Locate the cell with the specified text and output its (x, y) center coordinate. 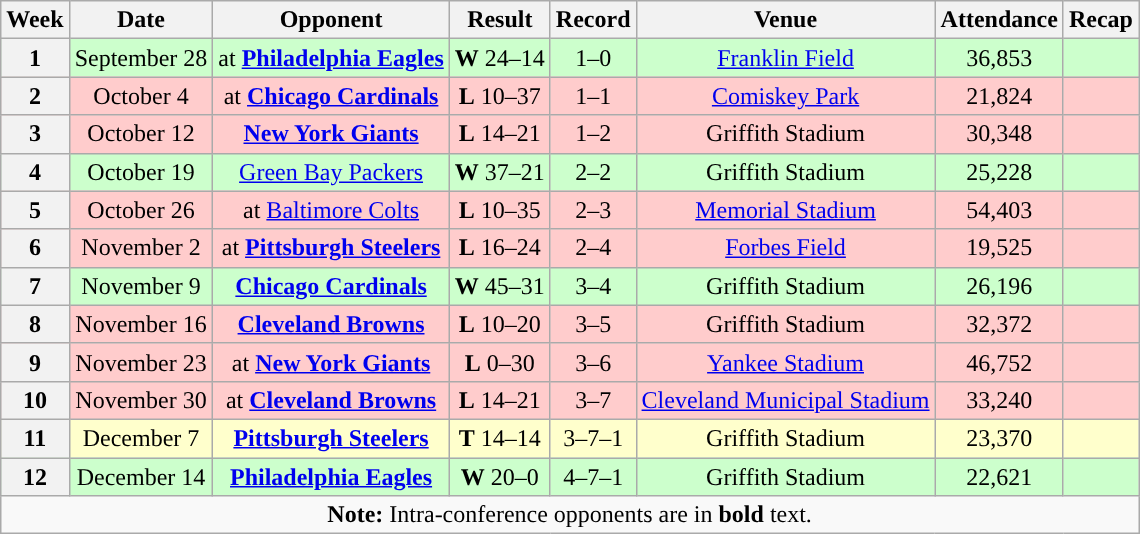
23,370 (999, 438)
Yankee Stadium (786, 362)
3 (35, 134)
at Cleveland Browns (331, 400)
Pittsburgh Steelers (331, 438)
December 7 (141, 438)
at Baltimore Colts (331, 210)
32,372 (999, 324)
at New York Giants (331, 362)
4 (35, 172)
54,403 (999, 210)
Recap (1100, 20)
Franklin Field (786, 58)
2–3 (593, 210)
5 (35, 210)
at Pittsburgh Steelers (331, 248)
Note: Intra-conference opponents are in bold text. (570, 515)
Record (593, 20)
3–4 (593, 286)
October 4 (141, 96)
1–2 (593, 134)
at Philadelphia Eagles (331, 58)
Venue (786, 20)
12 (35, 477)
November 2 (141, 248)
6 (35, 248)
L 16–24 (500, 248)
33,240 (999, 400)
1–1 (593, 96)
October 12 (141, 134)
1–0 (593, 58)
46,752 (999, 362)
Cleveland Browns (331, 324)
November 9 (141, 286)
New York Giants (331, 134)
Forbes Field (786, 248)
at Chicago Cardinals (331, 96)
4–7–1 (593, 477)
36,853 (999, 58)
W 20–0 (500, 477)
Opponent (331, 20)
October 19 (141, 172)
25,228 (999, 172)
Cleveland Municipal Stadium (786, 400)
22,621 (999, 477)
2–4 (593, 248)
November 23 (141, 362)
21,824 (999, 96)
9 (35, 362)
Memorial Stadium (786, 210)
W 24–14 (500, 58)
3–7 (593, 400)
19,525 (999, 248)
26,196 (999, 286)
L 0–30 (500, 362)
W 45–31 (500, 286)
2–2 (593, 172)
Attendance (999, 20)
30,348 (999, 134)
December 14 (141, 477)
8 (35, 324)
7 (35, 286)
Philadelphia Eagles (331, 477)
3–7–1 (593, 438)
L 10–35 (500, 210)
November 16 (141, 324)
1 (35, 58)
Week (35, 20)
T 14–14 (500, 438)
Comiskey Park (786, 96)
Chicago Cardinals (331, 286)
L 10–37 (500, 96)
W 37–21 (500, 172)
3–5 (593, 324)
2 (35, 96)
Result (500, 20)
October 26 (141, 210)
Green Bay Packers (331, 172)
11 (35, 438)
3–6 (593, 362)
September 28 (141, 58)
Date (141, 20)
November 30 (141, 400)
10 (35, 400)
L 10–20 (500, 324)
